Scan for the cell matching the given text and deliver its [X, Y] coordinate at center. 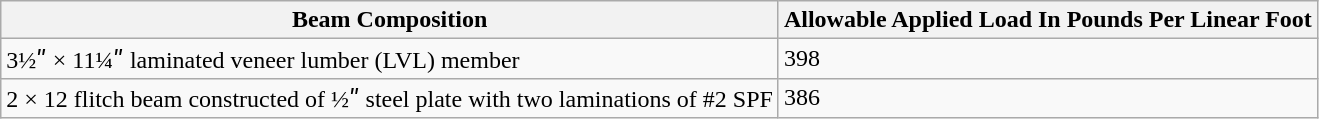
Allowable Applied Load In Pounds Per Linear Foot [1048, 20]
2 × 12 flitch beam constructed of ½ʺ steel plate with two laminations of #2 SPF [390, 98]
386 [1048, 98]
3½ʺ × 11¼ʺ laminated veneer lumber (LVL) member [390, 59]
398 [1048, 59]
Beam Composition [390, 20]
